Pinpoint the cell where the given text exists, returning its [X, Y] midpoint coordinate. 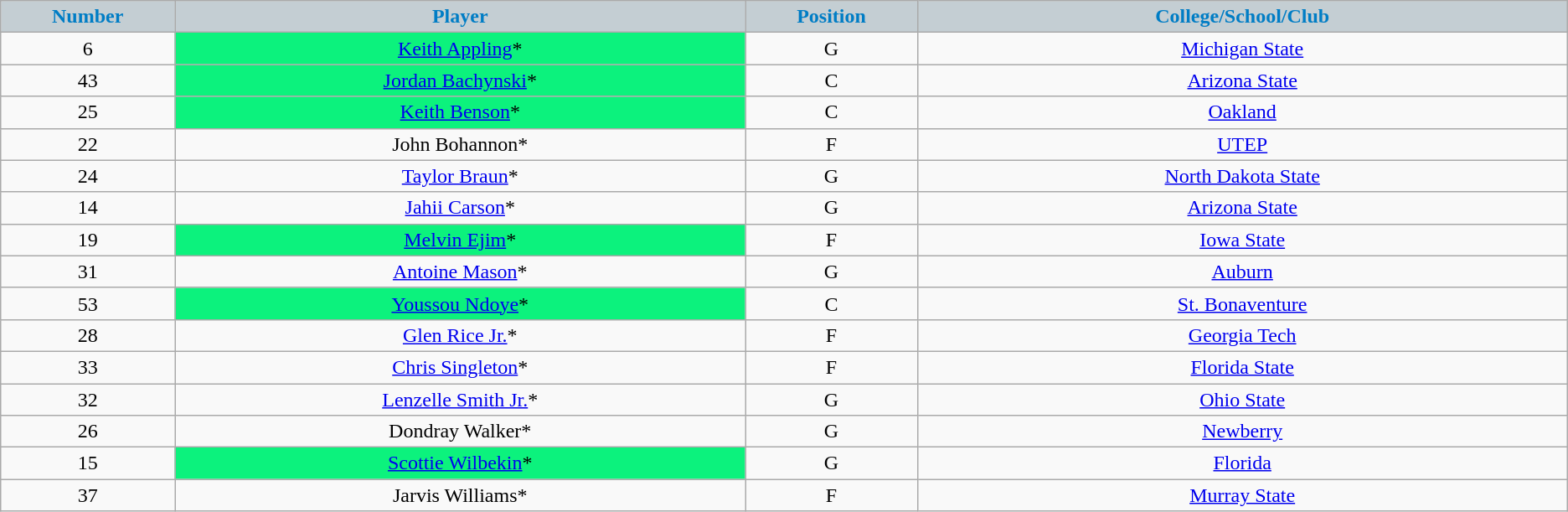
25 [88, 112]
43 [88, 80]
Ohio State [1242, 400]
Oakland [1242, 112]
College/School/Club [1242, 17]
32 [88, 400]
26 [88, 432]
Iowa State [1242, 240]
Keith Benson* [461, 112]
St. Bonaventure [1242, 303]
Antoine Mason* [461, 272]
Keith Appling* [461, 49]
Position [831, 17]
UTEP [1242, 144]
24 [88, 176]
North Dakota State [1242, 176]
Number [88, 17]
Florida [1242, 463]
19 [88, 240]
Taylor Braun* [461, 176]
Murray State [1242, 495]
John Bohannon* [461, 144]
Dondray Walker* [461, 432]
Scottie Wilbekin* [461, 463]
Michigan State [1242, 49]
Georgia Tech [1242, 335]
Jordan Bachynski* [461, 80]
31 [88, 272]
Lenzelle Smith Jr.* [461, 400]
14 [88, 208]
Florida State [1242, 367]
28 [88, 335]
53 [88, 303]
Jarvis Williams* [461, 495]
22 [88, 144]
37 [88, 495]
Melvin Ejim* [461, 240]
Player [461, 17]
6 [88, 49]
Youssou Ndoye* [461, 303]
Newberry [1242, 432]
33 [88, 367]
15 [88, 463]
Jahii Carson* [461, 208]
Auburn [1242, 272]
Glen Rice Jr.* [461, 335]
Chris Singleton* [461, 367]
